From the cell containing the given text, extract its center point as [x, y] coordinate. 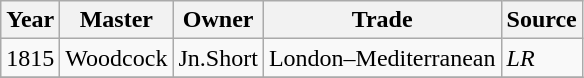
Owner [218, 20]
London–Mediterranean [382, 58]
Jn.Short [218, 58]
Source [542, 20]
Year [30, 20]
LR [542, 58]
Master [116, 20]
Trade [382, 20]
1815 [30, 58]
Woodcock [116, 58]
